Output the [x, y] coordinate of the center of the cell containing the given text.  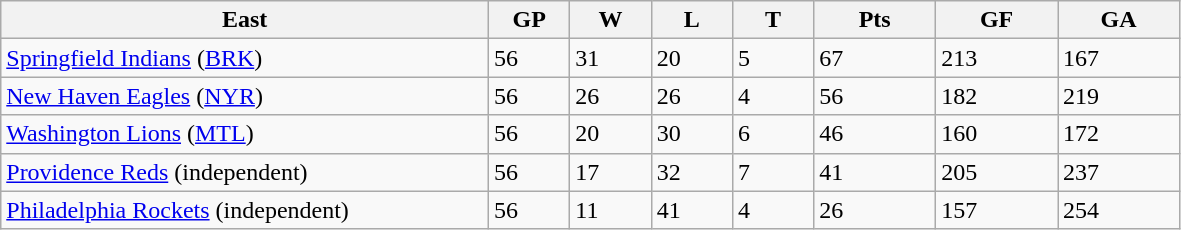
GF [997, 20]
219 [1119, 96]
W [610, 20]
L [692, 20]
17 [610, 172]
Washington Lions (MTL) [245, 134]
67 [875, 58]
Springfield Indians (BRK) [245, 58]
213 [997, 58]
46 [875, 134]
7 [772, 172]
GP [530, 20]
GA [1119, 20]
172 [1119, 134]
East [245, 20]
237 [1119, 172]
5 [772, 58]
254 [1119, 210]
157 [997, 210]
6 [772, 134]
Providence Reds (independent) [245, 172]
160 [997, 134]
T [772, 20]
31 [610, 58]
167 [1119, 58]
32 [692, 172]
205 [997, 172]
182 [997, 96]
11 [610, 210]
Pts [875, 20]
New Haven Eagles (NYR) [245, 96]
Philadelphia Rockets (independent) [245, 210]
30 [692, 134]
